Locate the cell with the specified text and output its (x, y) center coordinate. 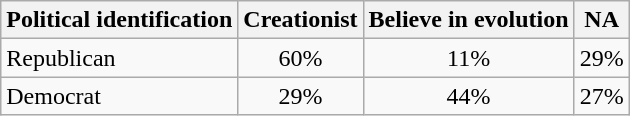
Political identification (120, 20)
60% (300, 58)
44% (468, 96)
Believe in evolution (468, 20)
NA (602, 20)
11% (468, 58)
Republican (120, 58)
27% (602, 96)
Creationist (300, 20)
Democrat (120, 96)
